Determine the (X, Y) coordinate at the center of the cell enclosing the given text.  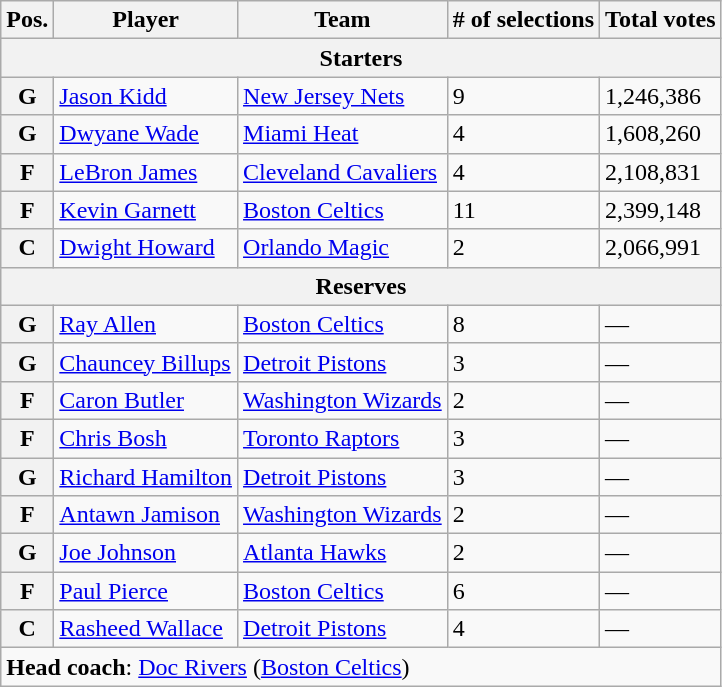
6 (523, 591)
Chris Bosh (146, 438)
Antawn Jamison (146, 515)
Team (343, 20)
Atlanta Hawks (343, 553)
Dwight Howard (146, 248)
Richard Hamilton (146, 477)
LeBron James (146, 172)
Chauncey Billups (146, 362)
8 (523, 324)
Dwyane Wade (146, 134)
1,608,260 (661, 134)
Paul Pierce (146, 591)
Player (146, 20)
Joe Johnson (146, 553)
Total votes (661, 20)
Pos. (28, 20)
# of selections (523, 20)
1,246,386 (661, 96)
Caron Butler (146, 400)
Jason Kidd (146, 96)
11 (523, 210)
Rasheed Wallace (146, 629)
Miami Heat (343, 134)
Cleveland Cavaliers (343, 172)
New Jersey Nets (343, 96)
Orlando Magic (343, 248)
Kevin Garnett (146, 210)
Toronto Raptors (343, 438)
2,399,148 (661, 210)
Starters (361, 58)
Reserves (361, 286)
2,108,831 (661, 172)
Head coach: Doc Rivers (Boston Celtics) (361, 667)
2,066,991 (661, 248)
Ray Allen (146, 324)
9 (523, 96)
